Locate the cell with the specified text and output its [X, Y] center coordinate. 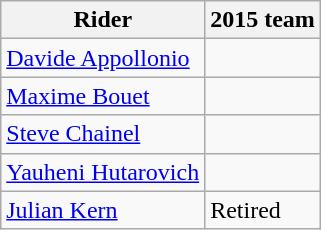
Steve Chainel [103, 134]
Rider [103, 20]
Yauheni Hutarovich [103, 172]
Maxime Bouet [103, 96]
2015 team [263, 20]
Retired [263, 210]
Davide Appollonio [103, 58]
Julian Kern [103, 210]
